Output the (x, y) coordinate of the center of the cell containing the given text.  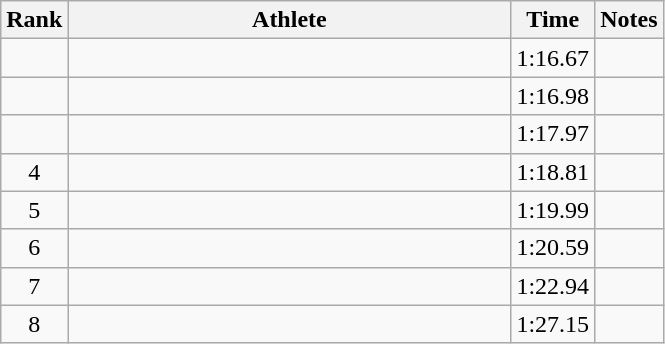
8 (34, 324)
1:16.67 (553, 58)
1:19.99 (553, 210)
1:18.81 (553, 172)
Time (553, 20)
7 (34, 286)
Notes (629, 20)
Athlete (290, 20)
6 (34, 248)
Rank (34, 20)
1:22.94 (553, 286)
1:20.59 (553, 248)
4 (34, 172)
5 (34, 210)
1:27.15 (553, 324)
1:17.97 (553, 134)
1:16.98 (553, 96)
